Output the [x, y] coordinate of the center of the cell containing the given text.  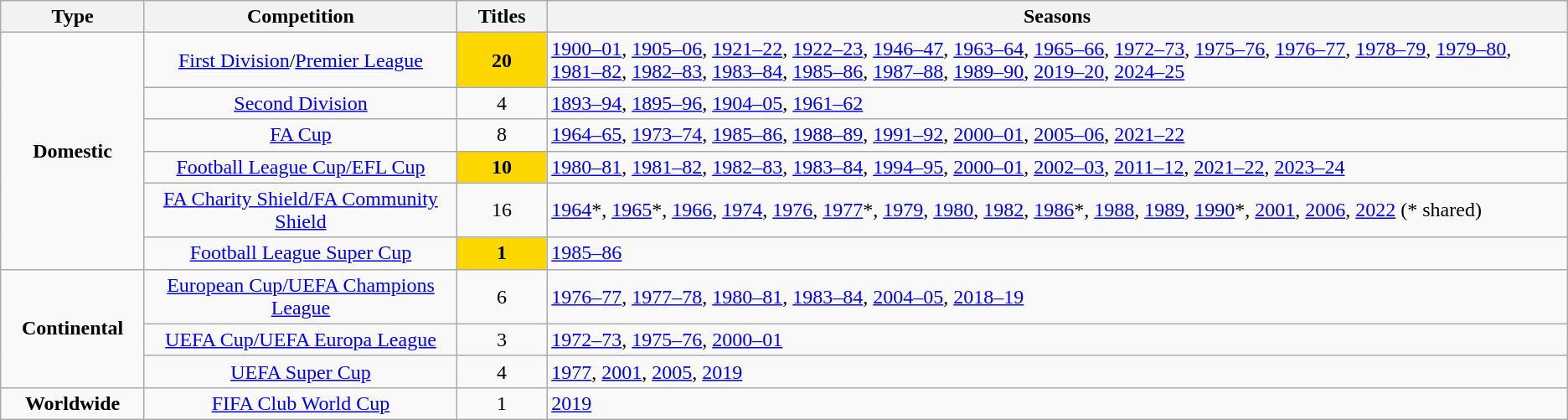
European Cup/UEFA Champions League [300, 297]
1972–73, 1975–76, 2000–01 [1057, 340]
3 [501, 340]
Domestic [73, 151]
Second Division [300, 103]
Football League Super Cup [300, 253]
6 [501, 297]
20 [501, 60]
Type [73, 17]
FA Cup [300, 135]
FIFA Club World Cup [300, 403]
Competition [300, 17]
1893–94, 1895–96, 1904–05, 1961–62 [1057, 103]
Football League Cup/EFL Cup [300, 167]
UEFA Super Cup [300, 371]
10 [501, 167]
1964*, 1965*, 1966, 1974, 1976, 1977*, 1979, 1980, 1982, 1986*, 1988, 1989, 1990*, 2001, 2006, 2022 (* shared) [1057, 210]
UEFA Cup/UEFA Europa League [300, 340]
1964–65, 1973–74, 1985–86, 1988–89, 1991–92, 2000–01, 2005–06, 2021–22 [1057, 135]
Titles [501, 17]
1985–86 [1057, 253]
1976–77, 1977–78, 1980–81, 1983–84, 2004–05, 2018–19 [1057, 297]
Worldwide [73, 403]
8 [501, 135]
First Division/Premier League [300, 60]
Seasons [1057, 17]
16 [501, 210]
1977, 2001, 2005, 2019 [1057, 371]
FA Charity Shield/FA Community Shield [300, 210]
2019 [1057, 403]
1980–81, 1981–82, 1982–83, 1983–84, 1994–95, 2000–01, 2002–03, 2011–12, 2021–22, 2023–24 [1057, 167]
Continental [73, 329]
